Identify which cell holds the provided text, then report its (x, y) central coordinate. 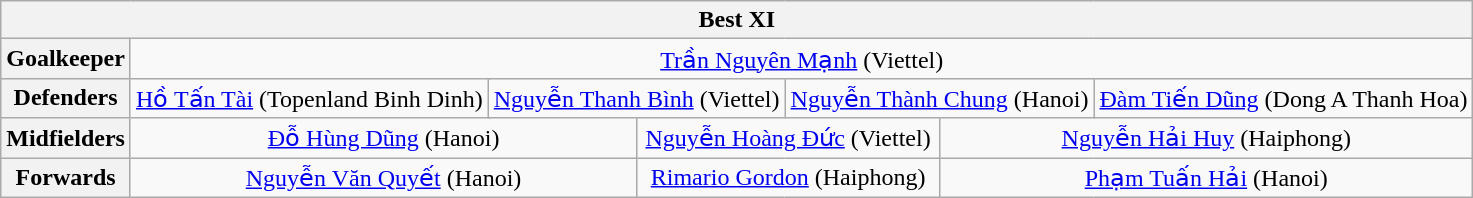
Hồ Tấn Tài (Topenland Binh Dinh) (309, 98)
Nguyễn Hải Huy (Haiphong) (1206, 138)
Forwards (66, 178)
Nguyễn Văn Quyết (Hanoi) (383, 178)
Nguyễn Hoàng Đức (Viettel) (788, 138)
Đỗ Hùng Dũng (Hanoi) (383, 138)
Phạm Tuấn Hải (Hanoi) (1206, 178)
Rimario Gordon (Haiphong) (788, 178)
Đàm Tiến Dũng (Dong A Thanh Hoa) (1284, 98)
Goalkeeper (66, 59)
Trần Nguyên Mạnh (Viettel) (802, 59)
Nguyễn Thanh Bình (Viettel) (636, 98)
Defenders (66, 98)
Nguyễn Thành Chung (Hanoi) (940, 98)
Midfielders (66, 138)
Best XI (737, 20)
